Search for the cell housing the specified text and yield its (x, y) center coordinate. 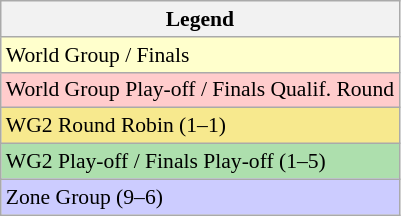
World Group Play-off / Finals Qualif. Round (200, 90)
WG2 Play-off / Finals Play-off (1–5) (200, 162)
World Group / Finals (200, 55)
WG2 Round Robin (1–1) (200, 126)
Zone Group (9–6) (200, 197)
Legend (200, 19)
